Detect which cell encompasses the target text, then output its [X, Y] center coordinate. 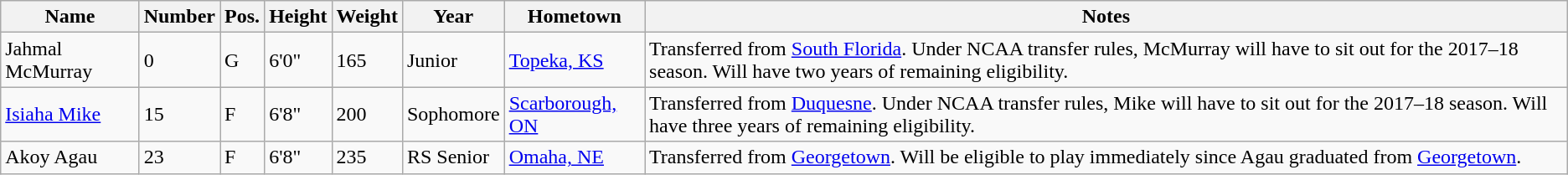
Topeka, KS [575, 60]
Year [453, 17]
0 [179, 60]
Hometown [575, 17]
165 [367, 60]
Number [179, 17]
23 [179, 157]
Scarborough, ON [575, 114]
Omaha, NE [575, 157]
RS Senior [453, 157]
235 [367, 157]
15 [179, 114]
Isiaha Mike [70, 114]
Junior [453, 60]
Akoy Agau [70, 157]
Pos. [243, 17]
Name [70, 17]
Transferred from Georgetown. Will be eligible to play immediately since Agau graduated from Georgetown. [1106, 157]
Notes [1106, 17]
G [243, 60]
Jahmal McMurray [70, 60]
200 [367, 114]
Sophomore [453, 114]
Weight [367, 17]
Height [298, 17]
6'0" [298, 60]
